Return (x, y) of the center of cell containing provided text 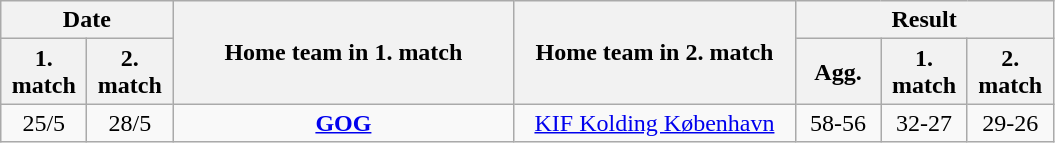
Home team in 1. match (344, 52)
Agg. (838, 72)
29-26 (1010, 123)
Home team in 2. match (654, 52)
GOG (344, 123)
25/5 (44, 123)
28/5 (130, 123)
Date (87, 20)
Result (924, 20)
KIF Kolding København (654, 123)
58-56 (838, 123)
32-27 (924, 123)
